Output the (x, y) coordinate of the center of the cell containing the given text.  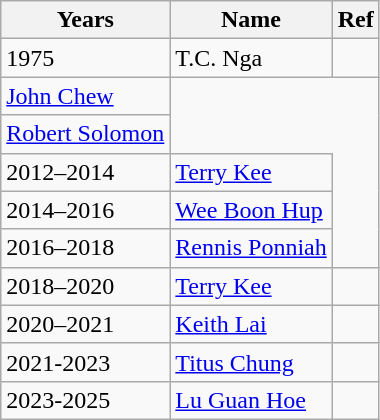
2012–2014 (86, 172)
Robert Solomon (86, 134)
Rennis Ponniah (251, 248)
2014–2016 (86, 210)
Lu Guan Hoe (251, 400)
T.C. Nga (251, 58)
2016–2018 (86, 248)
2021-2023 (86, 362)
Wee Boon Hup (251, 210)
1975 (86, 58)
2023-2025 (86, 400)
John Chew (86, 96)
2020–2021 (86, 324)
Keith Lai (251, 324)
Years (86, 20)
Name (251, 20)
Ref (356, 20)
2018–2020 (86, 286)
Titus Chung (251, 362)
